Return (X, Y) of the center of cell containing provided text 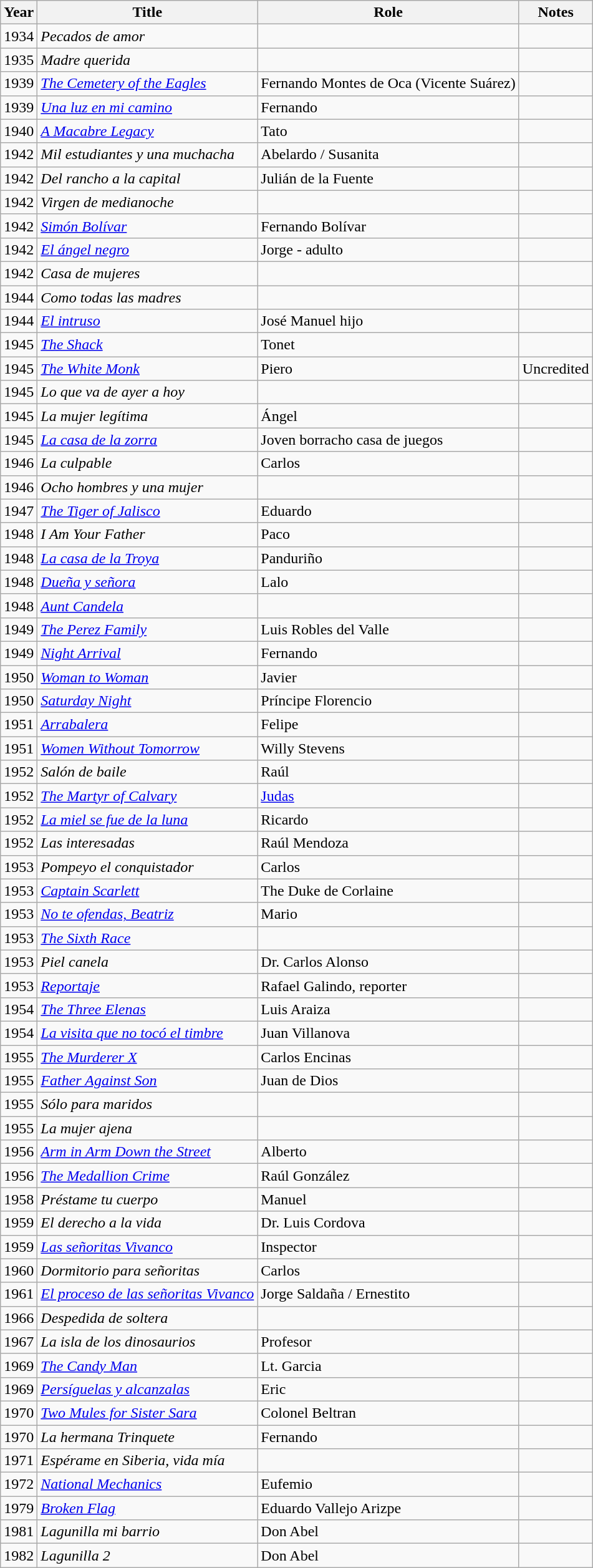
Two Mules for Sister Sara (147, 1413)
Préstame tu cuerpo (147, 1199)
Lagunilla 2 (147, 1556)
Casa de mujeres (147, 273)
Panduriño (388, 558)
1971 (19, 1461)
The Three Elenas (147, 1009)
Fernando Bolívar (388, 226)
Joven borracho casa de juegos (388, 440)
El derecho a la vida (147, 1223)
Piero (388, 369)
Raúl González (388, 1176)
Lo que va de ayer a hoy (147, 392)
Tonet (388, 345)
1979 (19, 1508)
Profesor (388, 1342)
Fernando Montes de Oca (Vicente Suárez) (388, 84)
El intruso (147, 321)
1935 (19, 60)
1972 (19, 1484)
The Murderer X (147, 1057)
Eufemio (388, 1484)
The Perez Family (147, 629)
Eric (388, 1389)
Eduardo (388, 511)
1982 (19, 1556)
Ricardo (388, 820)
1947 (19, 511)
Ángel (388, 416)
Raúl (388, 772)
Del rancho a la capital (147, 178)
Paco (388, 535)
National Mechanics (147, 1484)
Piel canela (147, 962)
The Shack (147, 345)
Las señoritas Vivanco (147, 1247)
Jorge - adulto (388, 249)
Luis Robles del Valle (388, 629)
The Tiger of Jalisco (147, 511)
Notes (556, 12)
Abelardo / Susanita (388, 155)
Una luz en mi camino (147, 107)
Colonel Beltran (388, 1413)
Luis Araiza (388, 1009)
La isla de los dinosaurios (147, 1342)
Dr. Carlos Alonso (388, 962)
Pompeyo el conquistador (147, 867)
The Duke de Corlaine (388, 891)
Role (388, 12)
1961 (19, 1294)
1958 (19, 1199)
Night Arrival (147, 653)
Julián de la Fuente (388, 178)
Dormitorio para señoritas (147, 1270)
Woman to Woman (147, 677)
Ocho hombres y una mujer (147, 487)
Aunt Candela (147, 606)
1934 (19, 36)
Madre querida (147, 60)
Despedida de soltera (147, 1318)
A Macabre Legacy (147, 131)
The Martyr of Calvary (147, 796)
Manuel (388, 1199)
I Am Your Father (147, 535)
La casa de la zorra (147, 440)
El ángel negro (147, 249)
Príncipe Florencio (388, 701)
Women Without Tomorrow (147, 748)
Lalo (388, 582)
The Sixth Race (147, 938)
Como todas las madres (147, 298)
Mario (388, 914)
Eduardo Vallejo Arizpe (388, 1508)
Simón Bolívar (147, 226)
Captain Scarlett (147, 891)
La culpable (147, 463)
Willy Stevens (388, 748)
Title (147, 12)
1960 (19, 1270)
Broken Flag (147, 1508)
1967 (19, 1342)
Judas (388, 796)
Javier (388, 677)
1966 (19, 1318)
Uncredited (556, 369)
Lt. Garcia (388, 1365)
Felipe (388, 725)
La miel se fue de la luna (147, 820)
Tato (388, 131)
Arrabalera (147, 725)
Dr. Luis Cordova (388, 1223)
Alberto (388, 1152)
Sólo para maridos (147, 1105)
Pecados de amor (147, 36)
Reportaje (147, 985)
El proceso de las señoritas Vivanco (147, 1294)
The Medallion Crime (147, 1176)
Juan Villanova (388, 1033)
The White Monk (147, 369)
Jorge Saldaña / Ernestito (388, 1294)
Year (19, 12)
Virgen de medianoche (147, 202)
Dueña y señora (147, 582)
1981 (19, 1532)
Persíguelas y alcanzalas (147, 1389)
José Manuel hijo (388, 321)
1940 (19, 131)
Arm in Arm Down the Street (147, 1152)
La mujer legítima (147, 416)
Saturday Night (147, 701)
Mil estudiantes y una muchacha (147, 155)
The Candy Man (147, 1365)
Rafael Galindo, reporter (388, 985)
La mujer ajena (147, 1128)
La hermana Trinquete (147, 1436)
Carlos Encinas (388, 1057)
La visita que no tocó el timbre (147, 1033)
Raúl Mendoza (388, 843)
Lagunilla mi barrio (147, 1532)
Inspector (388, 1247)
La casa de la Troya (147, 558)
Espérame en Siberia, vida mía (147, 1461)
Juan de Dios (388, 1081)
Salón de baile (147, 772)
Father Against Son (147, 1081)
The Cemetery of the Eagles (147, 84)
No te ofendas, Beatriz (147, 914)
Las interesadas (147, 843)
